Output the (x, y) coordinate of the center of the cell containing the given text.  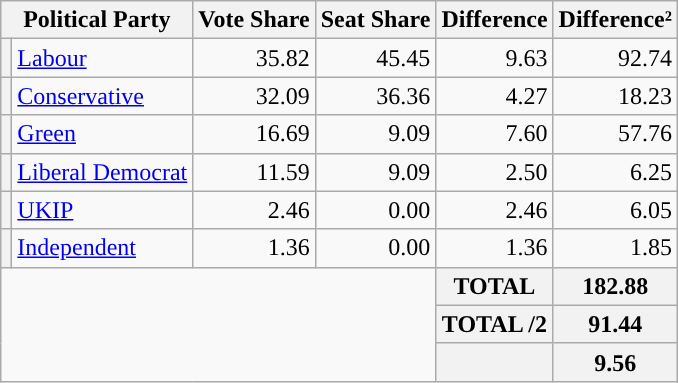
Liberal Democrat (102, 172)
Independent (102, 248)
11.59 (254, 172)
Labour (102, 58)
32.09 (254, 96)
Political Party (97, 20)
6.05 (615, 210)
35.82 (254, 58)
4.27 (494, 96)
Vote Share (254, 20)
9.63 (494, 58)
TOTAL /2 (494, 324)
16.69 (254, 134)
Difference (494, 20)
6.25 (615, 172)
Green (102, 134)
18.23 (615, 96)
182.88 (615, 286)
1.85 (615, 248)
57.76 (615, 134)
Seat Share (376, 20)
2.50 (494, 172)
UKIP (102, 210)
Conservative (102, 96)
TOTAL (494, 286)
92.74 (615, 58)
45.45 (376, 58)
91.44 (615, 324)
9.56 (615, 362)
Difference² (615, 20)
7.60 (494, 134)
36.36 (376, 96)
